Pinpoint the cell where the given text exists, returning its [x, y] midpoint coordinate. 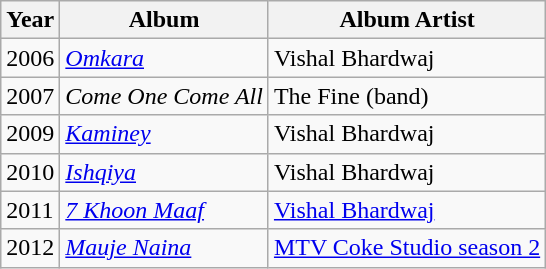
Album [164, 20]
2007 [30, 96]
Album Artist [406, 20]
Omkara [164, 58]
2009 [30, 134]
Year [30, 20]
Mauje Naina [164, 248]
2010 [30, 172]
2006 [30, 58]
2011 [30, 210]
The Fine (band) [406, 96]
Ishqiya [164, 172]
MTV Coke Studio season 2 [406, 248]
2012 [30, 248]
7 Khoon Maaf [164, 210]
Kaminey [164, 134]
Come One Come All [164, 96]
